Scan for the cell matching the given text and deliver its [X, Y] coordinate at center. 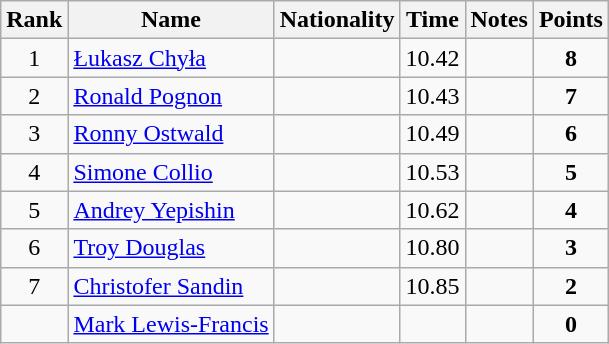
1 [34, 58]
Ronald Pognon [171, 96]
10.49 [432, 134]
Nationality [337, 20]
Simone Collio [171, 172]
Notes [499, 20]
Points [570, 20]
Mark Lewis-Francis [171, 324]
Name [171, 20]
10.42 [432, 58]
Andrey Yepishin [171, 210]
10.80 [432, 248]
8 [570, 58]
10.53 [432, 172]
Rank [34, 20]
10.62 [432, 210]
Troy Douglas [171, 248]
Łukasz Chyła [171, 58]
10.43 [432, 96]
10.85 [432, 286]
Christofer Sandin [171, 286]
Ronny Ostwald [171, 134]
Time [432, 20]
0 [570, 324]
